Search for the cell housing the specified text and yield its (X, Y) center coordinate. 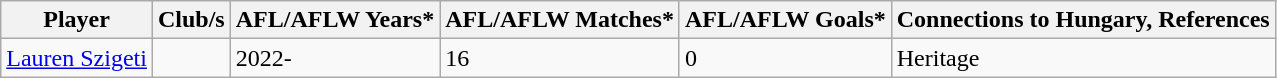
Connections to Hungary, References (1083, 20)
Heritage (1083, 58)
AFL/AFLW Years* (335, 20)
AFL/AFLW Goals* (785, 20)
AFL/AFLW Matches* (560, 20)
Club/s (191, 20)
2022- (335, 58)
16 (560, 58)
Lauren Szigeti (77, 58)
0 (785, 58)
Player (77, 20)
